Capture the cell that displays the provided text and extract its (x, y) central coordinate. 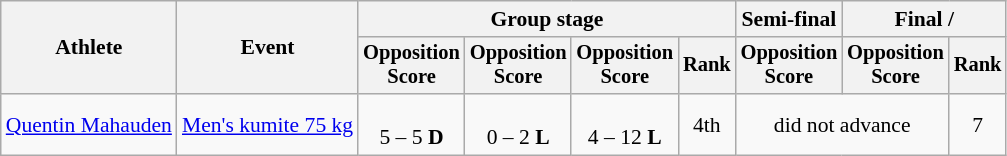
Semi-final (790, 19)
5 – 5 D (412, 124)
Final / (924, 19)
4th (707, 124)
7 (978, 124)
did not advance (842, 124)
Event (268, 48)
4 – 12 L (624, 124)
0 – 2 L (518, 124)
Quentin Mahauden (89, 124)
Men's kumite 75 kg (268, 124)
Group stage (546, 19)
Athlete (89, 48)
